Determine the [x, y] coordinate at the center of the cell enclosing the given text.  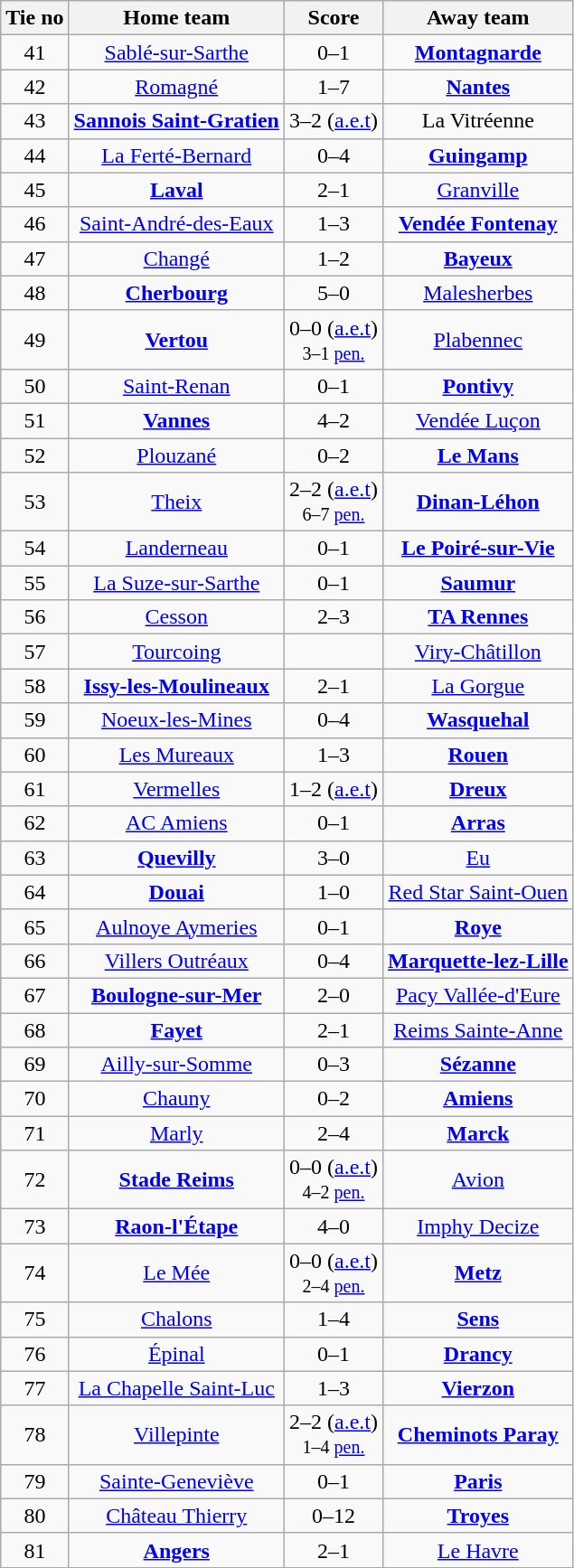
59 [34, 720]
77 [34, 1388]
64 [34, 892]
Tie no [34, 18]
72 [34, 1180]
La Chapelle Saint-Luc [176, 1388]
55 [34, 583]
51 [34, 420]
AC Amiens [176, 823]
Reims Sainte-Anne [479, 1029]
Stade Reims [176, 1180]
Boulogne-sur-Mer [176, 995]
1–0 [334, 892]
Troyes [479, 1516]
Avion [479, 1180]
69 [34, 1065]
53 [34, 502]
0–12 [334, 1516]
Sannois Saint-Gratien [176, 121]
61 [34, 789]
Vannes [176, 420]
81 [34, 1550]
1–2 (a.e.t) [334, 789]
Laval [176, 190]
62 [34, 823]
Marck [479, 1133]
45 [34, 190]
1–4 [334, 1319]
71 [34, 1133]
Le Havre [479, 1550]
Vermelles [176, 789]
78 [34, 1435]
60 [34, 755]
Dreux [479, 789]
Ailly-sur-Somme [176, 1065]
Bayeux [479, 258]
73 [34, 1226]
Le Mée [176, 1272]
58 [34, 686]
Rouen [479, 755]
Arras [479, 823]
2–2 (a.e.t)6–7 pen. [334, 502]
Drancy [479, 1354]
Noeux-les-Mines [176, 720]
Sainte-Geneviève [176, 1481]
44 [34, 155]
Cesson [176, 617]
Plabennec [479, 340]
Marly [176, 1133]
42 [34, 87]
68 [34, 1029]
Sablé-sur-Sarthe [176, 52]
Sézanne [479, 1065]
79 [34, 1481]
Roye [479, 926]
Guingamp [479, 155]
50 [34, 386]
1–2 [334, 258]
Home team [176, 18]
Saumur [479, 583]
Amiens [479, 1099]
0–0 (a.e.t)2–4 pen. [334, 1272]
67 [34, 995]
Granville [479, 190]
Épinal [176, 1354]
TA Rennes [479, 617]
Malesherbes [479, 293]
Vendée Fontenay [479, 224]
49 [34, 340]
Red Star Saint-Ouen [479, 892]
Le Poiré-sur-Vie [479, 549]
La Vitréenne [479, 121]
75 [34, 1319]
2–3 [334, 617]
66 [34, 961]
Imphy Decize [479, 1226]
Château Thierry [176, 1516]
Raon-l'Étape [176, 1226]
Theix [176, 502]
65 [34, 926]
3–0 [334, 858]
2–0 [334, 995]
Montagnarde [479, 52]
Sens [479, 1319]
52 [34, 455]
Angers [176, 1550]
Villepinte [176, 1435]
Changé [176, 258]
Chauny [176, 1099]
Dinan-Léhon [479, 502]
Tourcoing [176, 652]
Vertou [176, 340]
Viry-Châtillon [479, 652]
56 [34, 617]
3–2 (a.e.t) [334, 121]
La Gorgue [479, 686]
Villers Outréaux [176, 961]
Landerneau [176, 549]
57 [34, 652]
0–0 (a.e.t)3–1 pen. [334, 340]
Douai [176, 892]
Paris [479, 1481]
Cherbourg [176, 293]
Marquette-lez-Lille [479, 961]
5–0 [334, 293]
La Ferté-Bernard [176, 155]
Les Mureaux [176, 755]
Pacy Vallée-d'Eure [479, 995]
76 [34, 1354]
Cheminots Paray [479, 1435]
48 [34, 293]
4–2 [334, 420]
Aulnoye Aymeries [176, 926]
Eu [479, 858]
Romagné [176, 87]
Pontivy [479, 386]
74 [34, 1272]
0–0 (a.e.t)4–2 pen. [334, 1180]
Away team [479, 18]
Chalons [176, 1319]
63 [34, 858]
Fayet [176, 1029]
Issy-les-Moulineaux [176, 686]
Score [334, 18]
Le Mans [479, 455]
Nantes [479, 87]
Quevilly [176, 858]
Metz [479, 1272]
1–7 [334, 87]
La Suze-sur-Sarthe [176, 583]
Vierzon [479, 1388]
46 [34, 224]
Wasquehal [479, 720]
2–2 (a.e.t)1–4 pen. [334, 1435]
Plouzané [176, 455]
4–0 [334, 1226]
43 [34, 121]
80 [34, 1516]
Vendée Luçon [479, 420]
41 [34, 52]
2–4 [334, 1133]
70 [34, 1099]
Saint-André-des-Eaux [176, 224]
47 [34, 258]
Saint-Renan [176, 386]
54 [34, 549]
0–3 [334, 1065]
